Locate the cell with the specified text and output its [x, y] center coordinate. 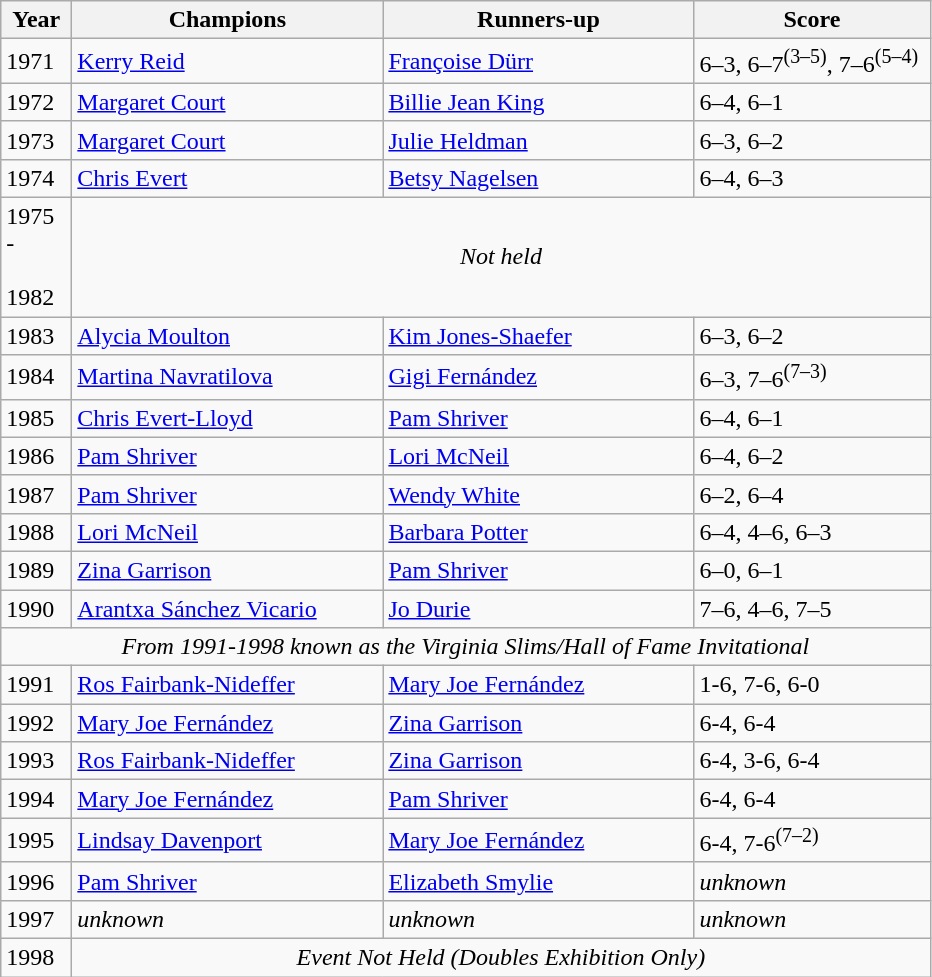
Françoise Dürr [538, 62]
6–4, 4–6, 6–3 [812, 532]
Jo Durie [538, 609]
Not held [501, 258]
1972 [36, 102]
1973 [36, 140]
Barbara Potter [538, 532]
1971 [36, 62]
6–2, 6–4 [812, 494]
Julie Heldman [538, 140]
Chris Evert-Lloyd [228, 418]
Billie Jean King [538, 102]
Kerry Reid [228, 62]
Martina Navratilova [228, 378]
1995 [36, 840]
1975-1982 [36, 258]
Elizabeth Smylie [538, 881]
1-6, 7-6, 6-0 [812, 685]
1988 [36, 532]
6–4, 6–3 [812, 178]
1984 [36, 378]
6-4, 7-6(7–2) [812, 840]
1991 [36, 685]
1997 [36, 920]
Kim Jones-Shaefer [538, 336]
Event Not Held (Doubles Exhibition Only) [501, 958]
Arantxa Sánchez Vicario [228, 609]
1996 [36, 881]
Runners-up [538, 20]
1989 [36, 570]
Score [812, 20]
7–6, 4–6, 7–5 [812, 609]
From 1991-1998 known as the Virginia Slims/Hall of Fame Invitational [466, 647]
6-4, 3-6, 6-4 [812, 761]
1983 [36, 336]
1994 [36, 799]
Betsy Nagelsen [538, 178]
Gigi Fernández [538, 378]
Lindsay Davenport [228, 840]
Wendy White [538, 494]
1986 [36, 456]
6–3, 6–7(3–5), 7–6(5–4) [812, 62]
Champions [228, 20]
6–4, 6–2 [812, 456]
Alycia Moulton [228, 336]
1985 [36, 418]
1992 [36, 723]
1993 [36, 761]
6–0, 6–1 [812, 570]
Chris Evert [228, 178]
1974 [36, 178]
Year [36, 20]
1998 [36, 958]
1990 [36, 609]
6–3, 7–6(7–3) [812, 378]
1987 [36, 494]
